Output the [X, Y] coordinate of the center of the cell containing the given text.  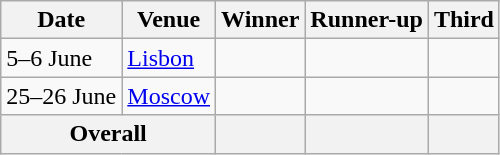
5–6 June [62, 58]
Venue [169, 20]
Runner-up [367, 20]
Date [62, 20]
25–26 June [62, 96]
Third [464, 20]
Moscow [169, 96]
Overall [108, 134]
Lisbon [169, 58]
Winner [260, 20]
